Pinpoint the cell where the given text exists, returning its (x, y) midpoint coordinate. 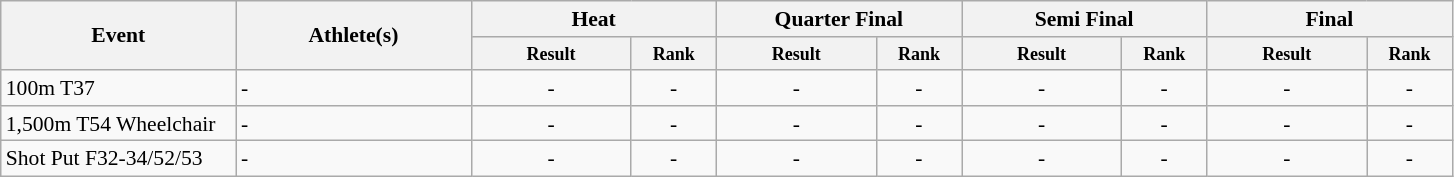
Event (118, 36)
100m T37 (118, 88)
1,500m T54 Wheelchair (118, 124)
Semi Final (1084, 19)
Quarter Final (838, 19)
Final (1330, 19)
Heat (594, 19)
Athlete(s) (354, 36)
Shot Put F32-34/52/53 (118, 159)
